Identify which cell holds the provided text, then report its (x, y) central coordinate. 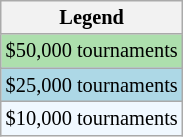
$50,000 tournaments (92, 51)
Legend (92, 17)
$10,000 tournaments (92, 118)
$25,000 tournaments (92, 85)
